Search for the cell housing the specified text and yield its [X, Y] center coordinate. 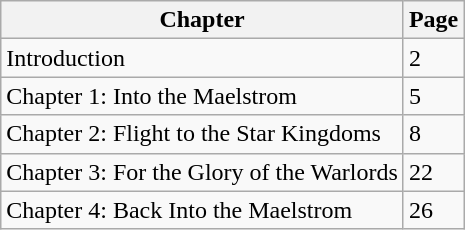
Chapter [202, 20]
Chapter 2: Flight to the Star Kingdoms [202, 134]
2 [433, 58]
5 [433, 96]
Chapter 3: For the Glory of the Warlords [202, 172]
Page [433, 20]
22 [433, 172]
26 [433, 210]
8 [433, 134]
Chapter 1: Into the Maelstrom [202, 96]
Introduction [202, 58]
Chapter 4: Back Into the Maelstrom [202, 210]
